Scan for the cell matching the given text and deliver its [x, y] coordinate at center. 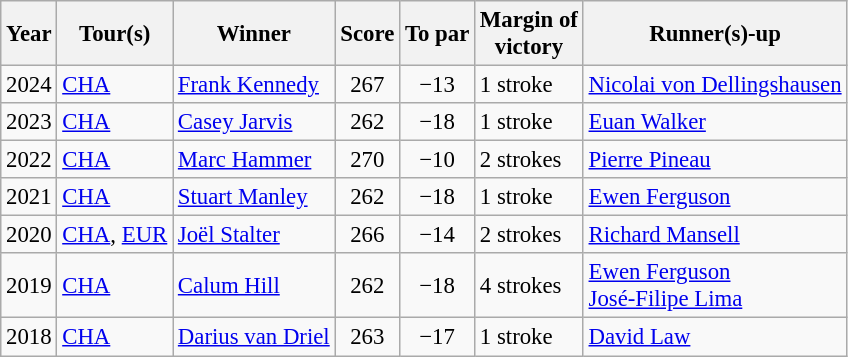
2019 [29, 286]
Runner(s)-up [715, 34]
−10 [438, 160]
Margin ofvictory [530, 34]
CHA, EUR [115, 235]
2020 [29, 235]
Marc Hammer [254, 160]
2021 [29, 197]
−17 [438, 337]
4 strokes [530, 286]
Stuart Manley [254, 197]
2018 [29, 337]
Year [29, 34]
Darius van Driel [254, 337]
Euan Walker [715, 122]
Ewen Ferguson José-Filipe Lima [715, 286]
263 [368, 337]
To par [438, 34]
Ewen Ferguson [715, 197]
2023 [29, 122]
Tour(s) [115, 34]
David Law [715, 337]
267 [368, 85]
Nicolai von Dellingshausen [715, 85]
270 [368, 160]
Casey Jarvis [254, 122]
Pierre Pineau [715, 160]
266 [368, 235]
Joël Stalter [254, 235]
2022 [29, 160]
Winner [254, 34]
2024 [29, 85]
Frank Kennedy [254, 85]
−13 [438, 85]
Richard Mansell [715, 235]
−14 [438, 235]
Score [368, 34]
Calum Hill [254, 286]
